Pinpoint the cell where the given text exists, returning its (X, Y) midpoint coordinate. 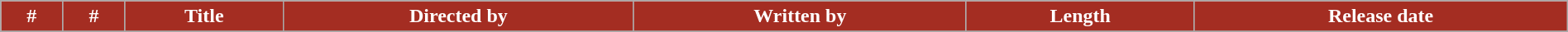
Written by (800, 16)
Length (1080, 16)
Title (203, 16)
Directed by (458, 16)
Release date (1381, 16)
